Scan for the cell matching the given text and deliver its (x, y) coordinate at center. 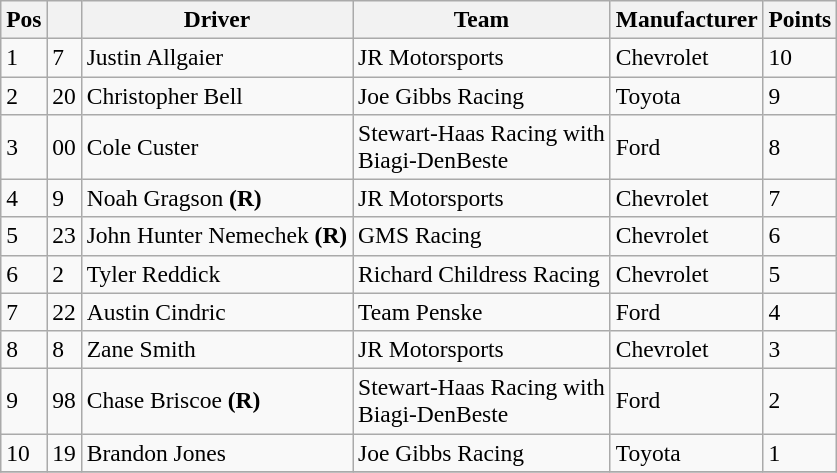
Cole Custer (216, 146)
Pos (24, 19)
Christopher Bell (216, 95)
Manufacturer (686, 19)
20 (64, 95)
Austin Cindric (216, 312)
Tyler Reddick (216, 274)
Team Penske (482, 312)
Richard Childress Racing (482, 274)
John Hunter Nemechek (R) (216, 236)
98 (64, 400)
00 (64, 146)
Team (482, 19)
GMS Racing (482, 236)
23 (64, 236)
Noah Gragson (R) (216, 198)
Chase Briscoe (R) (216, 400)
Zane Smith (216, 349)
Driver (216, 19)
19 (64, 452)
22 (64, 312)
Brandon Jones (216, 452)
Justin Allgaier (216, 57)
Points (800, 19)
